Extract the (X, Y) coordinate from the center of the cell holding the provided text.  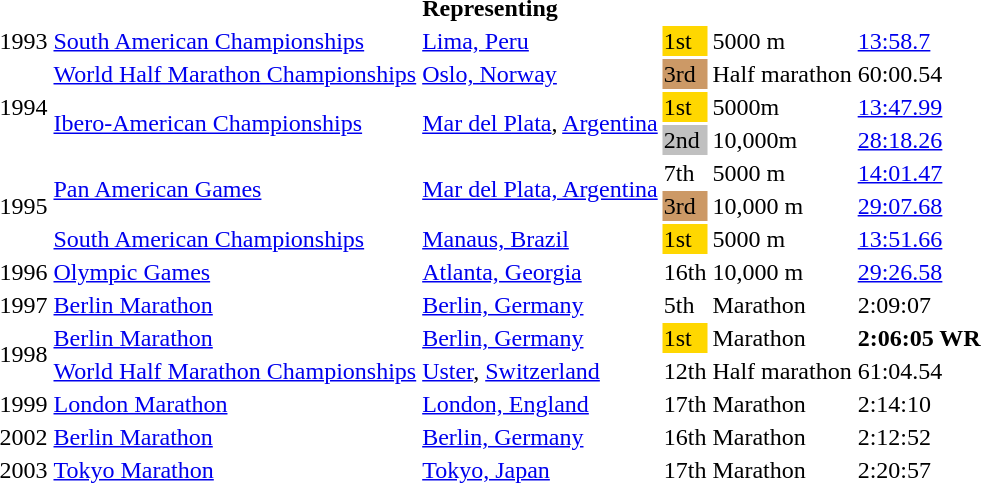
17th (685, 404)
5th (685, 305)
Lima, Peru (540, 41)
7th (685, 173)
Uster, Switzerland (540, 371)
12th (685, 371)
Oslo, Norway (540, 74)
Atlanta, Georgia (540, 272)
Ibero-American Championships (235, 124)
Pan American Games (235, 190)
2nd (685, 140)
10,000m (782, 140)
London, England (540, 404)
Manaus, Brazil (540, 239)
Olympic Games (235, 272)
5000m (782, 107)
London Marathon (235, 404)
